Capture the cell that displays the provided text and extract its [X, Y] central coordinate. 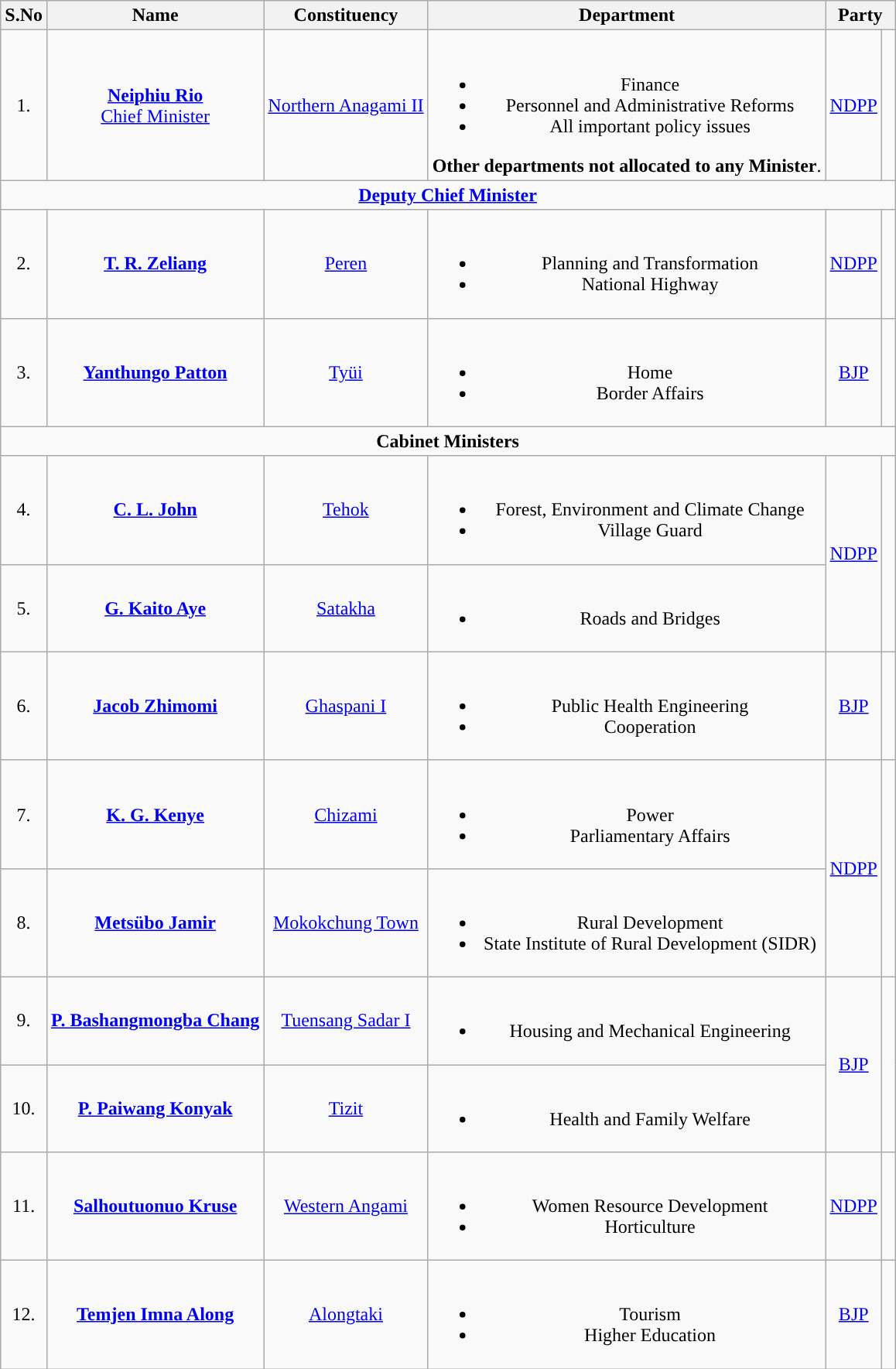
Planning and TransformationNational Highway [627, 264]
FinancePersonnel and Administrative ReformsAll important policy issuesOther departments not allocated to any Minister. [627, 105]
Jacob Zhimomi [155, 706]
5. [24, 608]
Salhoutuonuo Kruse [155, 1206]
Forest, Environment and Climate ChangeVillage Guard [627, 510]
Mokokchung Town [346, 922]
3. [24, 372]
Tyüi [346, 372]
TourismHigher Education [627, 1315]
Constituency [346, 15]
Women Resource DevelopmentHorticulture [627, 1206]
Department [627, 15]
Housing and Mechanical Engineering [627, 1020]
Alongtaki [346, 1315]
Chizami [346, 814]
9. [24, 1020]
Temjen Imna Along [155, 1315]
10. [24, 1108]
Neiphiu RioChief Minister [155, 105]
Tizit [346, 1108]
S.No [24, 15]
T. R. Zeliang [155, 264]
1. [24, 105]
Party [860, 15]
Deputy Chief Minister [448, 195]
PowerParliamentary Affairs [627, 814]
K. G. Kenye [155, 814]
P. Paiwang Konyak [155, 1108]
G. Kaito Aye [155, 608]
Tuensang Sadar I [346, 1020]
8. [24, 922]
2. [24, 264]
Health and Family Welfare [627, 1108]
Cabinet Ministers [448, 441]
Roads and Bridges [627, 608]
Ghaspani I [346, 706]
HomeBorder Affairs [627, 372]
Metsübo Jamir [155, 922]
C. L. John [155, 510]
Rural DevelopmentState Institute of Rural Development (SIDR) [627, 922]
4. [24, 510]
Public Health EngineeringCooperation [627, 706]
11. [24, 1206]
12. [24, 1315]
Peren [346, 264]
Name [155, 15]
Yanthungo Patton [155, 372]
Northern Anagami II [346, 105]
7. [24, 814]
Western Angami [346, 1206]
6. [24, 706]
Tehok [346, 510]
Satakha [346, 608]
P. Bashangmongba Chang [155, 1020]
